Provide the (X, Y) coordinate of the cell's center where the given text is located.  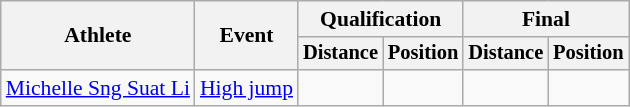
High jump (246, 88)
Michelle Sng Suat Li (98, 88)
Athlete (98, 36)
Qualification (380, 19)
Final (546, 19)
Event (246, 36)
